Determine the [x, y] coordinate at the center of the cell enclosing the given text.  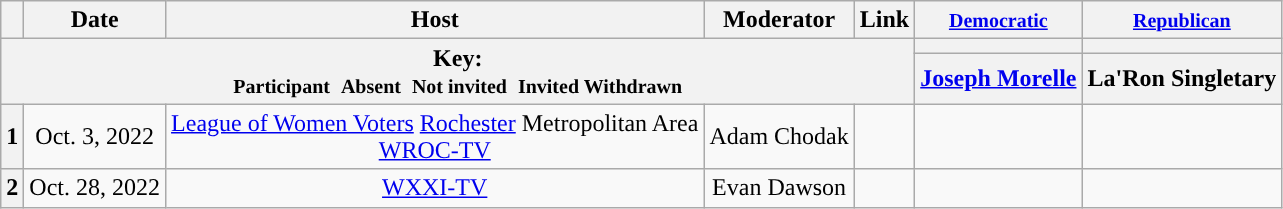
Moderator [779, 20]
La'Ron Singletary [1182, 78]
Evan Dawson [779, 188]
Key: Participant Absent Not invited Invited Withdrawn [458, 72]
2 [12, 188]
Oct. 28, 2022 [95, 188]
Adam Chodak [779, 136]
Date [95, 20]
Republican [1182, 20]
Democratic [998, 20]
Host [435, 20]
Oct. 3, 2022 [95, 136]
1 [12, 136]
Link [884, 20]
Joseph Morelle [998, 78]
WXXI-TV [435, 188]
League of Women Voters Rochester Metropolitan AreaWROC-TV [435, 136]
